Determine the [X, Y] coordinate at the center of the cell enclosing the given text.  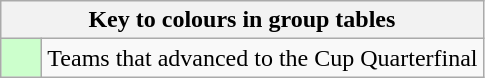
Key to colours in group tables [242, 20]
Teams that advanced to the Cup Quarterfinal [262, 58]
